Locate the cell with the specified text and output its [x, y] center coordinate. 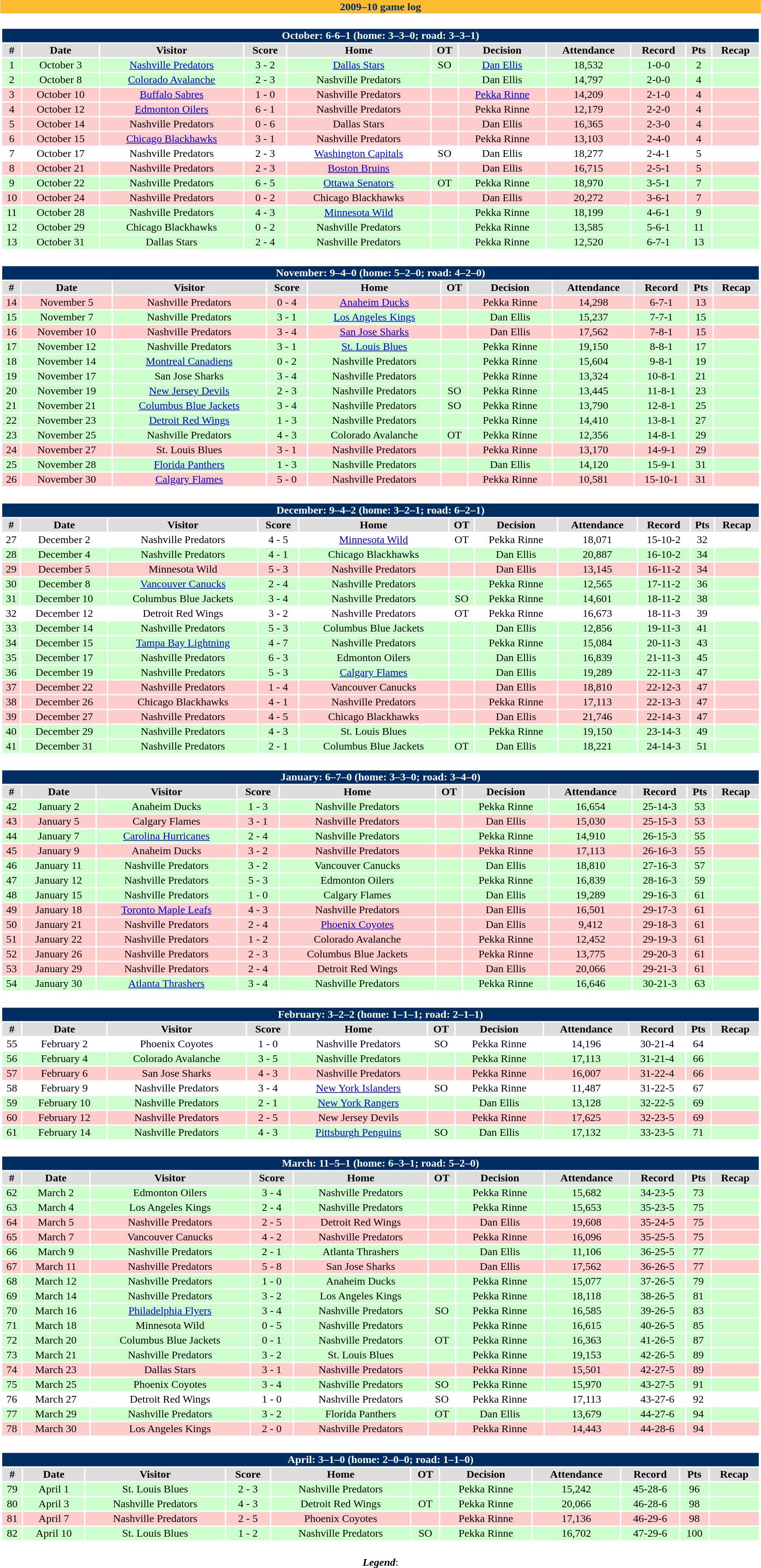
15-9-1 [661, 464]
November 30 [67, 480]
0 - 4 [287, 303]
February 4 [64, 1059]
13,445 [593, 391]
December 29 [64, 732]
10,581 [593, 480]
February 14 [64, 1132]
44-28-6 [657, 1429]
13,585 [588, 228]
December 17 [64, 658]
22-14-3 [664, 717]
December 2 [64, 540]
November 19 [67, 391]
January 9 [59, 851]
14,410 [593, 421]
19-11-3 [664, 628]
35-23-5 [657, 1207]
43-27-5 [657, 1384]
29-19-3 [660, 939]
10 [12, 198]
4 - 7 [278, 643]
December 14 [64, 628]
92 [698, 1399]
15,501 [587, 1370]
March 2 [55, 1193]
October 28 [61, 212]
31-21-4 [657, 1059]
27-16-3 [660, 866]
15,030 [590, 821]
2-1-0 [658, 94]
January 30 [59, 984]
18,532 [588, 65]
November: 9–4–0 (home: 5–2–0; road: 4–2–0) [380, 273]
15,604 [593, 362]
14,910 [590, 836]
March 18 [55, 1325]
9-8-1 [661, 362]
16,615 [587, 1325]
March 7 [55, 1237]
18 [11, 362]
7-8-1 [661, 332]
29-17-3 [660, 910]
November 12 [67, 346]
16,365 [588, 124]
Philadelphia Flyers [170, 1311]
19,153 [587, 1355]
29-20-3 [660, 954]
54 [12, 984]
February 10 [64, 1103]
January 26 [59, 954]
42-26-5 [657, 1355]
14 [11, 303]
March 23 [55, 1370]
2-4-0 [658, 139]
13,145 [597, 569]
18-11-2 [664, 599]
March 4 [55, 1207]
26-16-3 [660, 851]
35-25-5 [657, 1237]
13,775 [590, 954]
November 7 [67, 317]
March 16 [55, 1311]
12,520 [588, 242]
4-6-1 [658, 212]
14,196 [586, 1044]
6 [12, 139]
22 [11, 421]
3 [12, 94]
24-14-3 [664, 746]
22-12-3 [664, 687]
17,625 [586, 1118]
2-0-0 [658, 80]
14,120 [593, 464]
December 27 [64, 717]
December 4 [64, 555]
1 [12, 65]
96 [694, 1489]
34-23-5 [657, 1193]
November 27 [67, 450]
18,199 [588, 212]
February 12 [64, 1118]
76 [12, 1399]
March 20 [55, 1340]
November 14 [67, 362]
15-10-1 [661, 480]
14-8-1 [661, 435]
December 8 [64, 584]
October 31 [61, 242]
4 - 2 [272, 1237]
39-26-5 [657, 1311]
8-8-1 [661, 346]
November 10 [67, 332]
9,412 [590, 925]
40-26-5 [657, 1325]
October 21 [61, 169]
47-29-6 [650, 1534]
April 7 [54, 1518]
20,887 [597, 555]
January 12 [59, 880]
83 [698, 1311]
21-11-3 [664, 658]
8 [12, 169]
18,221 [597, 746]
15,077 [587, 1281]
72 [12, 1340]
74 [12, 1370]
16,715 [588, 169]
March 27 [55, 1399]
March 25 [55, 1384]
January 11 [59, 866]
April: 3–1–0 (home: 2–0–0; road: 1–1–0) [380, 1459]
January 29 [59, 969]
15,970 [587, 1384]
15,653 [587, 1207]
February 9 [64, 1088]
12,179 [588, 110]
New York Islanders [359, 1088]
33-23-5 [657, 1132]
16-11-2 [664, 569]
February: 3–2–2 (home: 1–1–1; road: 2–1–1) [380, 1014]
13,170 [593, 450]
December 19 [64, 673]
14,443 [587, 1429]
October 14 [61, 124]
45-28-6 [650, 1489]
37 [11, 687]
2-3-0 [658, 124]
42 [12, 807]
7-7-1 [661, 317]
16,501 [590, 910]
36-25-5 [657, 1252]
43-27-6 [657, 1399]
17,136 [576, 1518]
44 [12, 836]
58 [12, 1088]
October 8 [61, 80]
28-16-3 [660, 880]
38-26-5 [657, 1296]
41-26-5 [657, 1340]
6 - 5 [266, 183]
14,601 [597, 599]
October 12 [61, 110]
Toronto Maple Leafs [166, 910]
20,272 [588, 198]
October 24 [61, 198]
December: 9–4–2 (home: 3–2–1; road: 6–2–1) [380, 510]
31-22-5 [657, 1088]
46-29-6 [650, 1518]
March 14 [55, 1296]
April 3 [54, 1504]
January 2 [59, 807]
65 [12, 1237]
28 [11, 555]
Tampa Bay Lightning [183, 643]
April 10 [54, 1534]
19,608 [587, 1222]
15,242 [576, 1489]
October 3 [61, 65]
March 29 [55, 1414]
35 [11, 658]
68 [12, 1281]
22-11-3 [664, 673]
20-11-3 [664, 643]
November 17 [67, 376]
30 [11, 584]
16,096 [587, 1237]
December 31 [64, 746]
March 5 [55, 1222]
16,702 [576, 1534]
Boston Bruins [359, 169]
13,103 [588, 139]
82 [12, 1534]
18,277 [588, 153]
80 [12, 1504]
15,237 [593, 317]
2009–10 game log [380, 7]
0 - 6 [266, 124]
12,565 [597, 584]
18-11-3 [664, 614]
16,673 [597, 614]
91 [698, 1384]
11,106 [587, 1252]
70 [12, 1311]
16,007 [586, 1073]
24 [11, 450]
14-9-1 [661, 450]
13-8-1 [661, 421]
52 [12, 954]
March 21 [55, 1355]
January 15 [59, 895]
26 [11, 480]
0 - 1 [272, 1340]
50 [12, 925]
5 - 0 [287, 480]
29-21-3 [660, 969]
1-0-0 [658, 65]
16,585 [587, 1311]
March: 11–5–1 (home: 6–3–1; road: 5–2–0) [380, 1163]
0 - 5 [272, 1325]
April 1 [54, 1489]
36-26-5 [657, 1266]
December 5 [64, 569]
3-6-1 [658, 198]
October 29 [61, 228]
November 25 [67, 435]
12,356 [593, 435]
25-15-3 [660, 821]
5-6-1 [658, 228]
16,646 [590, 984]
January 5 [59, 821]
October: 6-6–1 (home: 3–3–0; road: 3–3–1) [380, 35]
13,679 [587, 1414]
February 6 [64, 1073]
2-5-1 [658, 169]
December 12 [64, 614]
12 [12, 228]
62 [12, 1193]
78 [12, 1429]
2-4-1 [658, 153]
6 - 3 [278, 658]
48 [12, 895]
29-16-3 [660, 895]
March 9 [55, 1252]
46-28-6 [650, 1504]
15,084 [597, 643]
January 18 [59, 910]
85 [698, 1325]
November 5 [67, 303]
13,324 [593, 376]
October 10 [61, 94]
3-5-1 [658, 183]
31-22-4 [657, 1073]
March 30 [55, 1429]
37-26-5 [657, 1281]
6 - 1 [266, 110]
14,797 [588, 80]
16,363 [587, 1340]
1 - 4 [278, 687]
October 17 [61, 153]
12,452 [590, 939]
March 11 [55, 1266]
January: 6–7–0 (home: 3–3–0; road: 3–4–0) [380, 777]
44-27-6 [657, 1414]
February 2 [64, 1044]
March 12 [55, 1281]
87 [698, 1340]
18,118 [587, 1296]
26-15-3 [660, 836]
12,856 [597, 628]
14,209 [588, 94]
11-8-1 [661, 391]
15,682 [587, 1193]
30-21-3 [660, 984]
18,970 [588, 183]
40 [11, 732]
16 [11, 332]
2 - 0 [272, 1429]
Carolina Hurricanes [166, 836]
18,071 [597, 540]
November 21 [67, 405]
December 22 [64, 687]
11,487 [586, 1088]
December 26 [64, 702]
20 [11, 391]
Montreal Canadiens [189, 362]
Pittsburgh Penguins [359, 1132]
November 23 [67, 421]
January 22 [59, 939]
30-21-4 [657, 1044]
December 10 [64, 599]
33 [11, 628]
New York Rangers [359, 1103]
56 [12, 1059]
January 21 [59, 925]
100 [694, 1534]
42-27-5 [657, 1370]
October 15 [61, 139]
17,132 [586, 1132]
Washington Capitals [359, 153]
3 - 5 [268, 1059]
Ottawa Senators [359, 183]
October 22 [61, 183]
60 [12, 1118]
15-10-2 [664, 540]
13,128 [586, 1103]
25-14-3 [660, 807]
35-24-5 [657, 1222]
16-10-2 [664, 555]
January 7 [59, 836]
16,654 [590, 807]
12-8-1 [661, 405]
22-13-3 [664, 702]
December 15 [64, 643]
2-2-0 [658, 110]
21,746 [597, 717]
32-23-5 [657, 1118]
23-14-3 [664, 732]
46 [12, 866]
29-18-3 [660, 925]
Buffalo Sabres [172, 94]
10-8-1 [661, 376]
5 - 8 [272, 1266]
November 28 [67, 464]
13,790 [593, 405]
14,298 [593, 303]
17-11-2 [664, 584]
32-22-5 [657, 1103]
